Extract the [X, Y] coordinate from the center of the cell holding the provided text.  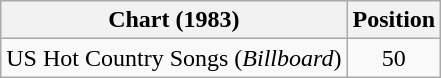
Position [394, 20]
50 [394, 58]
US Hot Country Songs (Billboard) [174, 58]
Chart (1983) [174, 20]
